Detect which cell encompasses the target text, then output its [X, Y] center coordinate. 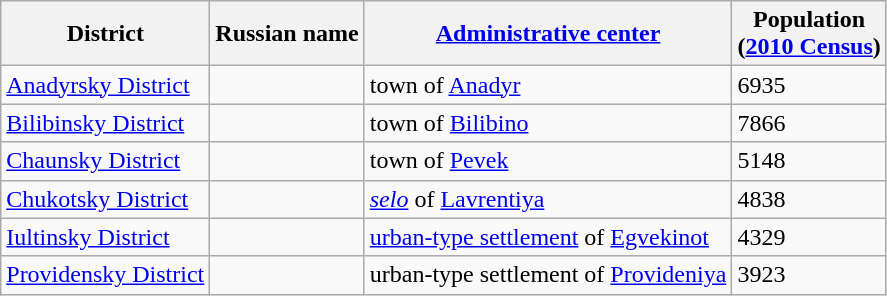
Chaunsky District [106, 161]
Providensky District [106, 275]
Russian name [287, 34]
Bilibinsky District [106, 123]
urban-type settlement of Egvekinot [548, 237]
Chukotsky District [106, 199]
Administrative center [548, 34]
town of Bilibino [548, 123]
urban-type settlement of Provideniya [548, 275]
4329 [809, 237]
Population(2010 Census) [809, 34]
6935 [809, 85]
town of Pevek [548, 161]
selo of Lavrentiya [548, 199]
town of Anadyr [548, 85]
Anadyrsky District [106, 85]
7866 [809, 123]
3923 [809, 275]
Iultinsky District [106, 237]
4838 [809, 199]
5148 [809, 161]
District [106, 34]
